Determine the (X, Y) coordinate at the center of the cell enclosing the given text.  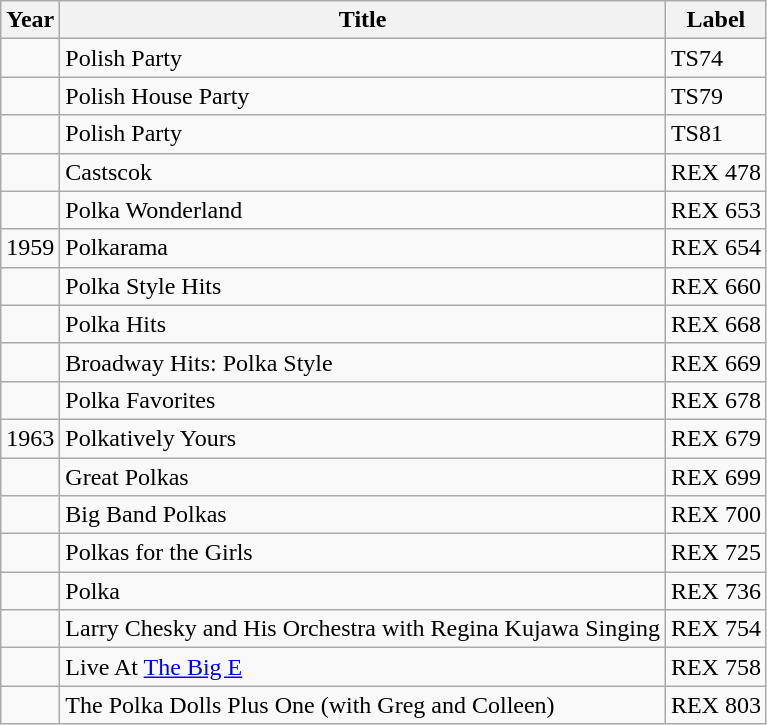
Big Band Polkas (363, 515)
REX 654 (716, 248)
Polish House Party (363, 96)
The Polka Dolls Plus One (with Greg and Colleen) (363, 705)
REX 803 (716, 705)
REX 668 (716, 324)
REX 754 (716, 629)
1963 (30, 438)
REX 678 (716, 400)
Castscok (363, 172)
Polka Style Hits (363, 286)
REX 699 (716, 477)
Polkarama (363, 248)
REX 660 (716, 286)
1959 (30, 248)
Larry Chesky and His Orchestra with Regina Kujawa Singing (363, 629)
Live At The Big E (363, 667)
Polka Wonderland (363, 210)
REX 736 (716, 591)
Year (30, 20)
REX 653 (716, 210)
Polka (363, 591)
Polka Favorites (363, 400)
Great Polkas (363, 477)
TS81 (716, 134)
Polkas for the Girls (363, 553)
REX 679 (716, 438)
Title (363, 20)
REX 725 (716, 553)
Broadway Hits: Polka Style (363, 362)
REX 669 (716, 362)
REX 758 (716, 667)
Polka Hits (363, 324)
TS79 (716, 96)
TS74 (716, 58)
Label (716, 20)
REX 700 (716, 515)
Polkatively Yours (363, 438)
REX 478 (716, 172)
